Detect which cell encompasses the target text, then output its (X, Y) center coordinate. 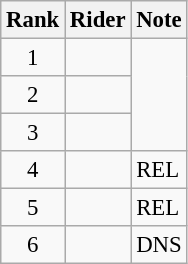
6 (33, 245)
Note (159, 20)
Rank (33, 20)
Rider (98, 20)
DNS (159, 245)
4 (33, 170)
1 (33, 58)
3 (33, 133)
5 (33, 208)
2 (33, 95)
